Return (x, y) of the center of cell containing provided text 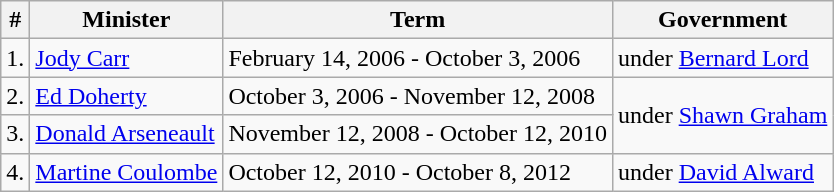
Government (722, 20)
under Shawn Graham (722, 115)
Donald Arseneault (126, 134)
Ed Doherty (126, 96)
February 14, 2006 - October 3, 2006 (418, 58)
October 3, 2006 - November 12, 2008 (418, 96)
Jody Carr (126, 58)
under Bernard Lord (722, 58)
3. (16, 134)
Martine Coulombe (126, 172)
2. (16, 96)
1. (16, 58)
Minister (126, 20)
October 12, 2010 - October 8, 2012 (418, 172)
# (16, 20)
November 12, 2008 - October 12, 2010 (418, 134)
under David Alward (722, 172)
Term (418, 20)
4. (16, 172)
